Pinpoint the cell where the given text exists, returning its [x, y] midpoint coordinate. 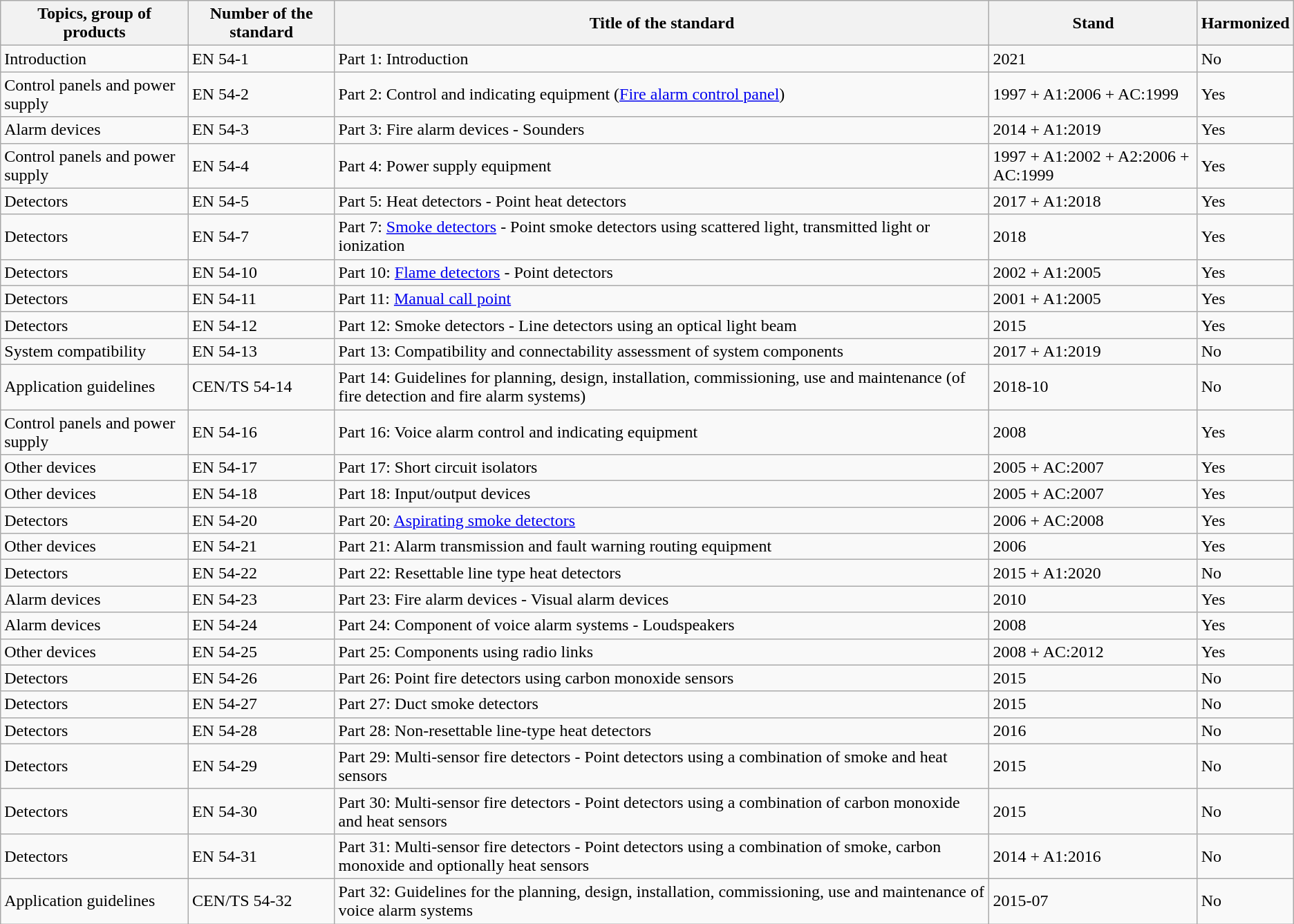
Topics, group of products [95, 23]
Part 12: Smoke detectors - Line detectors using an optical light beam [662, 325]
EN 54-20 [261, 520]
2014 + A1:2016 [1094, 856]
CEN/TS 54-32 [261, 901]
Part 20: Aspirating smoke detectors [662, 520]
EN 54-10 [261, 272]
Part 10: Flame detectors - Point detectors [662, 272]
2018-10 [1094, 387]
EN 54-24 [261, 625]
2017 + A1:2018 [1094, 201]
System compatibility [95, 351]
Part 25: Components using radio links [662, 652]
Part 32: Guidelines for the planning, design, installation, commissioning, use and maintenance of voice alarm systems [662, 901]
2016 [1094, 730]
EN 54-17 [261, 468]
Part 31: Multi-sensor fire detectors - Point detectors using a combination of smoke, carbon monoxide and optionally heat sensors [662, 856]
EN 54-12 [261, 325]
2010 [1094, 599]
Part 2: Control and indicating equipment (Fire alarm control panel) [662, 94]
Part 18: Input/output devices [662, 494]
Part 28: Non-resettable line-type heat detectors [662, 730]
EN 54-1 [261, 59]
EN 54-30 [261, 811]
2015 + A1:2020 [1094, 573]
EN 54-3 [261, 130]
2006 + AC:2008 [1094, 520]
Part 13: Compatibility and connectability assessment of system components [662, 351]
Part 11: Manual call point [662, 299]
EN 54-29 [261, 766]
Part 14: Guidelines for planning, design, installation, commissioning, use and maintenance (of fire detection and fire alarm systems) [662, 387]
2001 + A1:2005 [1094, 299]
Part 7: Smoke detectors - Point smoke detectors using scattered light, transmitted light or ionization [662, 236]
Part 21: Alarm transmission and fault warning routing equipment [662, 547]
Part 1: Introduction [662, 59]
CEN/TS 54-14 [261, 387]
2008 + AC:2012 [1094, 652]
Part 5: Heat detectors - Point heat detectors [662, 201]
Harmonized [1246, 23]
Part 27: Duct smoke detectors [662, 704]
EN 54-11 [261, 299]
Part 23: Fire alarm devices - Visual alarm devices [662, 599]
EN 54-23 [261, 599]
Part 4: Power supply equipment [662, 166]
EN 54-26 [261, 678]
Stand [1094, 23]
Part 22: Resettable line type heat detectors [662, 573]
2015-07 [1094, 901]
EN 54-4 [261, 166]
Title of the standard [662, 23]
Part 30: Multi-sensor fire detectors - Point detectors using a combination of carbon monoxide and heat sensors [662, 811]
EN 54-16 [261, 431]
EN 54-22 [261, 573]
2017 + A1:2019 [1094, 351]
EN 54-21 [261, 547]
EN 54-2 [261, 94]
Introduction [95, 59]
Part 3: Fire alarm devices - Sounders [662, 130]
Number of the standard [261, 23]
Part 26: Point fire detectors using carbon monoxide sensors [662, 678]
EN 54-25 [261, 652]
EN 54-5 [261, 201]
EN 54-18 [261, 494]
2006 [1094, 547]
EN 54-7 [261, 236]
Part 16: Voice alarm control and indicating equipment [662, 431]
2014 + A1:2019 [1094, 130]
1997 + A1:2006 + AC:1999 [1094, 94]
2002 + A1:2005 [1094, 272]
Part 29: Multi-sensor fire detectors - Point detectors using a combination of smoke and heat sensors [662, 766]
Part 24: Component of voice alarm systems - Loudspeakers [662, 625]
2021 [1094, 59]
EN 54-13 [261, 351]
1997 + A1:2002 + A2:2006 + AC:1999 [1094, 166]
2018 [1094, 236]
EN 54-31 [261, 856]
EN 54-28 [261, 730]
EN 54-27 [261, 704]
Part 17: Short circuit isolators [662, 468]
